Scan for the cell matching the given text and deliver its (X, Y) coordinate at center. 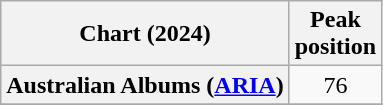
Peakposition (335, 34)
Australian Albums (ARIA) (145, 85)
76 (335, 85)
Chart (2024) (145, 34)
